For the text-containing cell, return its midpoint in [x, y] coordinate format. 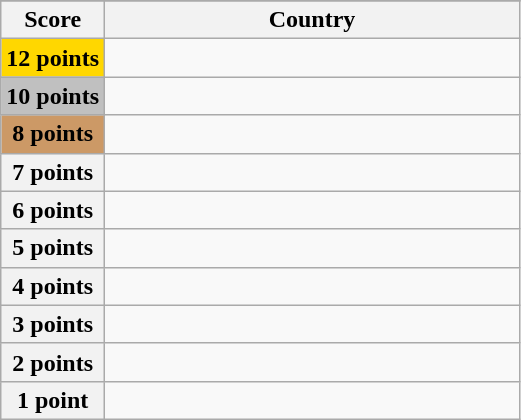
8 points [53, 134]
Country [312, 20]
6 points [53, 210]
5 points [53, 248]
12 points [53, 58]
1 point [53, 400]
4 points [53, 286]
10 points [53, 96]
7 points [53, 172]
2 points [53, 362]
3 points [53, 324]
Score [53, 20]
